For the text-containing cell, return its midpoint in (X, Y) coordinate format. 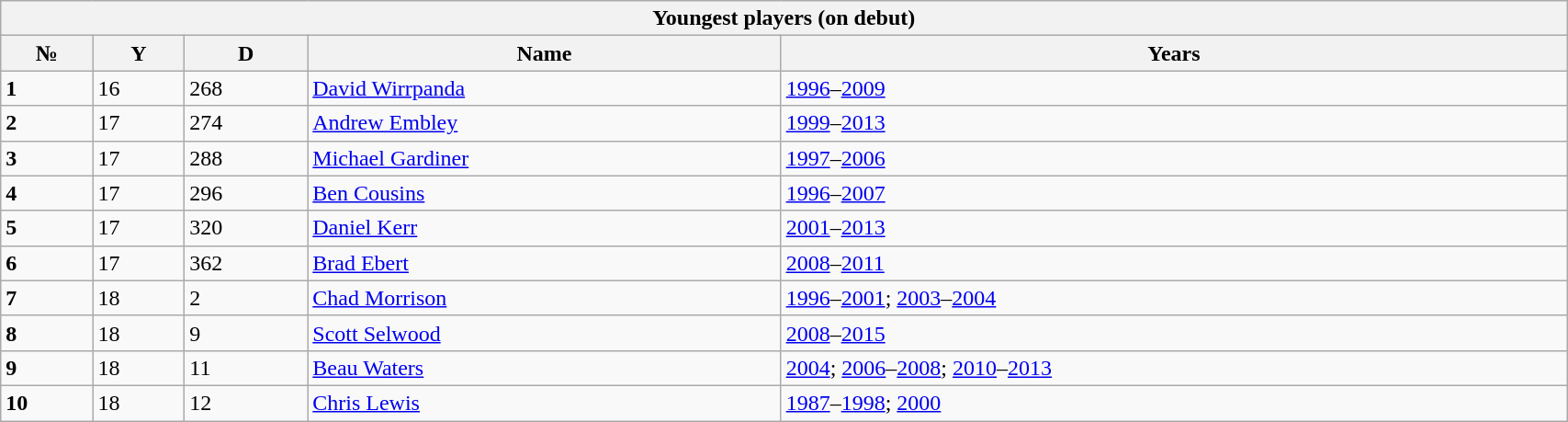
2008–2011 (1174, 263)
Y (139, 53)
1997–2006 (1174, 158)
David Wirrpanda (544, 88)
3 (47, 158)
1999–2013 (1174, 123)
1 (47, 88)
274 (246, 123)
10 (47, 403)
Scott Selwood (544, 333)
16 (139, 88)
320 (246, 228)
№ (47, 53)
Daniel Kerr (544, 228)
4 (47, 193)
Chris Lewis (544, 403)
2008–2015 (1174, 333)
1996–2001; 2003–2004 (1174, 298)
Beau Waters (544, 368)
8 (47, 333)
1987–1998; 2000 (1174, 403)
Brad Ebert (544, 263)
288 (246, 158)
Name (544, 53)
268 (246, 88)
D (246, 53)
Ben Cousins (544, 193)
296 (246, 193)
2004; 2006–2008; 2010–2013 (1174, 368)
2001–2013 (1174, 228)
5 (47, 228)
6 (47, 263)
Michael Gardiner (544, 158)
12 (246, 403)
Andrew Embley (544, 123)
1996–2007 (1174, 193)
1996–2009 (1174, 88)
7 (47, 298)
Youngest players (on debut) (784, 18)
Years (1174, 53)
Chad Morrison (544, 298)
11 (246, 368)
362 (246, 263)
